Pinpoint the cell where the given text exists, returning its (x, y) midpoint coordinate. 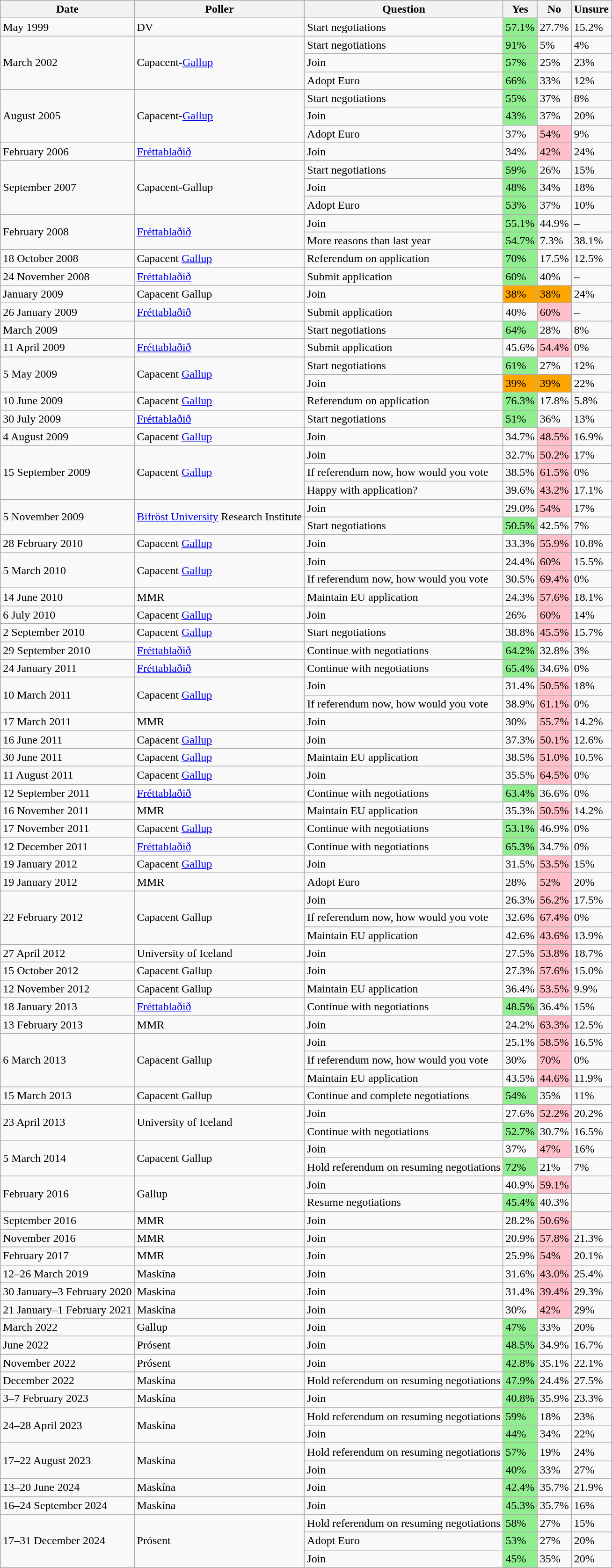
54.7% (520, 241)
5 May 2009 (67, 374)
18.7% (591, 953)
3% (591, 650)
24.2% (520, 1024)
24–28 April 2023 (67, 1425)
19% (554, 1452)
29.3% (591, 1291)
22.1% (591, 1363)
January 2009 (67, 294)
63.3% (554, 1024)
DV (219, 27)
More reasons than last year (404, 241)
25.1% (520, 1042)
Happy with application? (404, 490)
February 2006 (67, 152)
34.9% (554, 1345)
27.7% (554, 27)
June 2022 (67, 1345)
11% (591, 1096)
39.4% (554, 1291)
45.5% (554, 633)
Question (404, 9)
53.8% (554, 953)
37.3% (520, 739)
14% (591, 615)
5% (554, 45)
23 April 2013 (67, 1123)
58.5% (554, 1042)
17–22 August 2023 (67, 1461)
9% (591, 134)
72% (520, 1167)
27 April 2012 (67, 953)
45.3% (520, 1505)
March 2022 (67, 1327)
Date (67, 9)
No (554, 9)
36% (554, 419)
69.4% (554, 579)
21 January–1 February 2021 (67, 1309)
47.9% (520, 1381)
44% (520, 1434)
46.9% (554, 829)
32.7% (520, 454)
42.6% (520, 935)
43.2% (554, 490)
24.3% (520, 597)
52.7% (520, 1131)
March 2002 (67, 63)
12 December 2011 (67, 846)
18.1% (591, 597)
65.3% (520, 846)
25% (554, 63)
20.9% (520, 1238)
29.0% (520, 508)
16 June 2011 (67, 739)
7.3% (554, 241)
31.5% (520, 864)
45.6% (520, 348)
November 2016 (67, 1238)
52% (554, 882)
91% (520, 45)
10% (591, 205)
18 January 2013 (67, 1006)
25.4% (591, 1274)
65.4% (520, 668)
43.5% (520, 1078)
55% (520, 98)
61% (520, 365)
28.2% (520, 1220)
12 November 2012 (67, 989)
11.9% (591, 1078)
30.5% (520, 579)
55.7% (554, 722)
34.6% (554, 668)
16–24 September 2024 (67, 1505)
42.5% (554, 526)
30 July 2009 (67, 419)
42.8% (520, 1363)
57.8% (554, 1238)
6 March 2013 (67, 1060)
March 2009 (67, 330)
17 November 2011 (67, 829)
10 March 2011 (67, 695)
61.5% (554, 472)
Continue and complete negotiations (404, 1096)
15 October 2012 (67, 971)
4 August 2009 (67, 437)
11 August 2011 (67, 775)
17.8% (554, 401)
39.6% (520, 490)
28 February 2010 (67, 544)
16.9% (591, 437)
Unsure (591, 9)
15.7% (591, 633)
May 1999 (67, 27)
November 2022 (67, 1363)
23.3% (591, 1399)
14 June 2010 (67, 597)
17–31 December 2024 (67, 1541)
58% (520, 1523)
13.9% (591, 935)
2 September 2010 (67, 633)
51% (520, 419)
61.1% (554, 704)
24 January 2011 (67, 668)
5 March 2014 (67, 1158)
76.3% (520, 401)
5 November 2009 (67, 517)
10.5% (591, 757)
35.9% (554, 1399)
12.6% (591, 739)
12–26 March 2019 (67, 1274)
15 September 2009 (67, 472)
30.7% (554, 1131)
51.0% (554, 757)
36.6% (554, 793)
56.2% (554, 900)
21.3% (591, 1238)
21% (554, 1167)
15.2% (591, 27)
24 November 2008 (67, 277)
Resume negotiations (404, 1203)
38.8% (520, 633)
43.0% (554, 1274)
18 October 2008 (67, 259)
53.1% (520, 829)
15 March 2013 (67, 1096)
August 2005 (67, 116)
31.6% (520, 1274)
64.2% (520, 650)
5.8% (591, 401)
27.3% (520, 971)
44.6% (554, 1078)
13–20 June 2024 (67, 1488)
26.3% (520, 900)
17.1% (591, 490)
16.7% (591, 1345)
February 2017 (67, 1256)
13% (591, 419)
35.3% (520, 811)
50.6% (554, 1220)
43% (520, 116)
32.6% (520, 918)
10 June 2009 (67, 401)
September 2016 (67, 1220)
43.6% (554, 935)
59.1% (554, 1185)
33.3% (520, 544)
55.9% (554, 544)
44.9% (554, 223)
10.8% (591, 544)
40.3% (554, 1203)
50.1% (554, 739)
22 February 2012 (67, 918)
20.1% (591, 1256)
50.2% (554, 454)
55.1% (520, 223)
12 September 2011 (67, 793)
5 March 2010 (67, 570)
30 June 2011 (67, 757)
4% (591, 45)
6 July 2010 (67, 615)
Poller (219, 9)
40.8% (520, 1399)
16 November 2011 (67, 811)
February 2008 (67, 232)
September 2007 (67, 187)
38.1% (591, 241)
66% (520, 80)
17 March 2011 (67, 722)
35.1% (554, 1363)
48% (520, 187)
27.6% (520, 1114)
26 January 2009 (67, 312)
29% (591, 1309)
February 2016 (67, 1194)
45% (520, 1559)
December 2022 (67, 1381)
32.8% (554, 650)
15.5% (591, 562)
3–7 February 2023 (67, 1399)
9.9% (591, 989)
20.2% (591, 1114)
29 September 2010 (67, 650)
11 April 2009 (67, 348)
Bifröst University Research Institute (219, 517)
15.0% (591, 971)
54.4% (554, 348)
Yes (520, 9)
40.9% (520, 1185)
45.4% (520, 1203)
64.5% (554, 775)
63.4% (520, 793)
35.5% (520, 775)
30 January–3 February 2020 (67, 1291)
52.2% (554, 1114)
21.9% (591, 1488)
25.9% (520, 1256)
67.4% (554, 918)
13 February 2013 (67, 1024)
57.1% (520, 27)
42.4% (520, 1488)
38.9% (520, 704)
64% (520, 330)
